Locate the cell with the specified text and output its [x, y] center coordinate. 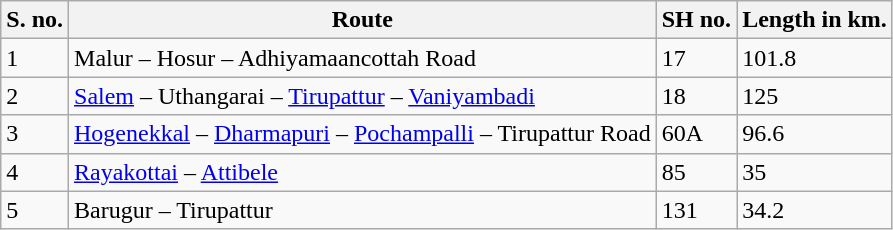
35 [815, 172]
5 [35, 210]
34.2 [815, 210]
85 [696, 172]
Malur – Hosur – Adhiyamaancottah Road [363, 58]
125 [815, 96]
3 [35, 134]
Salem – Uthangarai – Tirupattur – Vaniyambadi [363, 96]
101.8 [815, 58]
Length in km. [815, 20]
4 [35, 172]
2 [35, 96]
Barugur – Tirupattur [363, 210]
131 [696, 210]
Hogenekkal – Dharmapuri – Pochampalli – Tirupattur Road [363, 134]
17 [696, 58]
18 [696, 96]
Route [363, 20]
96.6 [815, 134]
S. no. [35, 20]
Rayakottai – Attibele [363, 172]
1 [35, 58]
SH no. [696, 20]
60A [696, 134]
